Find where the given text appears and provide that cell's center as (X, Y) coordinate. 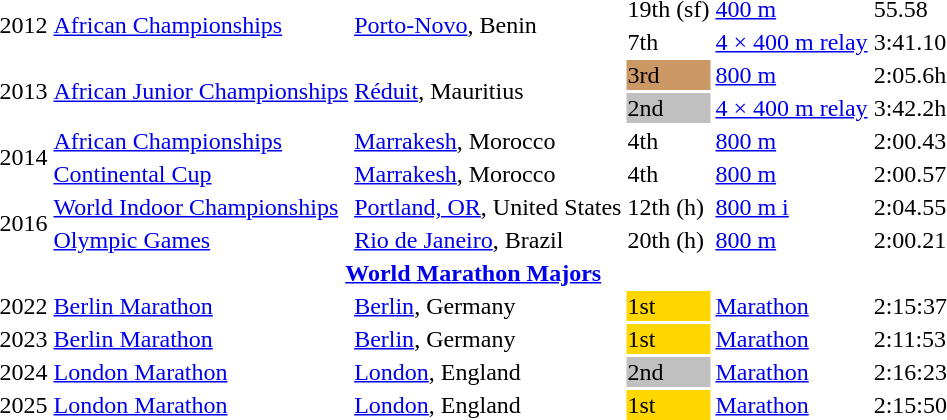
African Championships (201, 141)
800 m i (792, 207)
3rd (668, 75)
Continental Cup (201, 174)
20th (h) (668, 240)
7th (668, 42)
Réduit, Mauritius (488, 92)
12th (h) (668, 207)
Portland, OR, United States (488, 207)
Olympic Games (201, 240)
World Indoor Championships (201, 207)
Rio de Janeiro, Brazil (488, 240)
African Junior Championships (201, 92)
